Search for the cell housing the specified text and yield its [x, y] center coordinate. 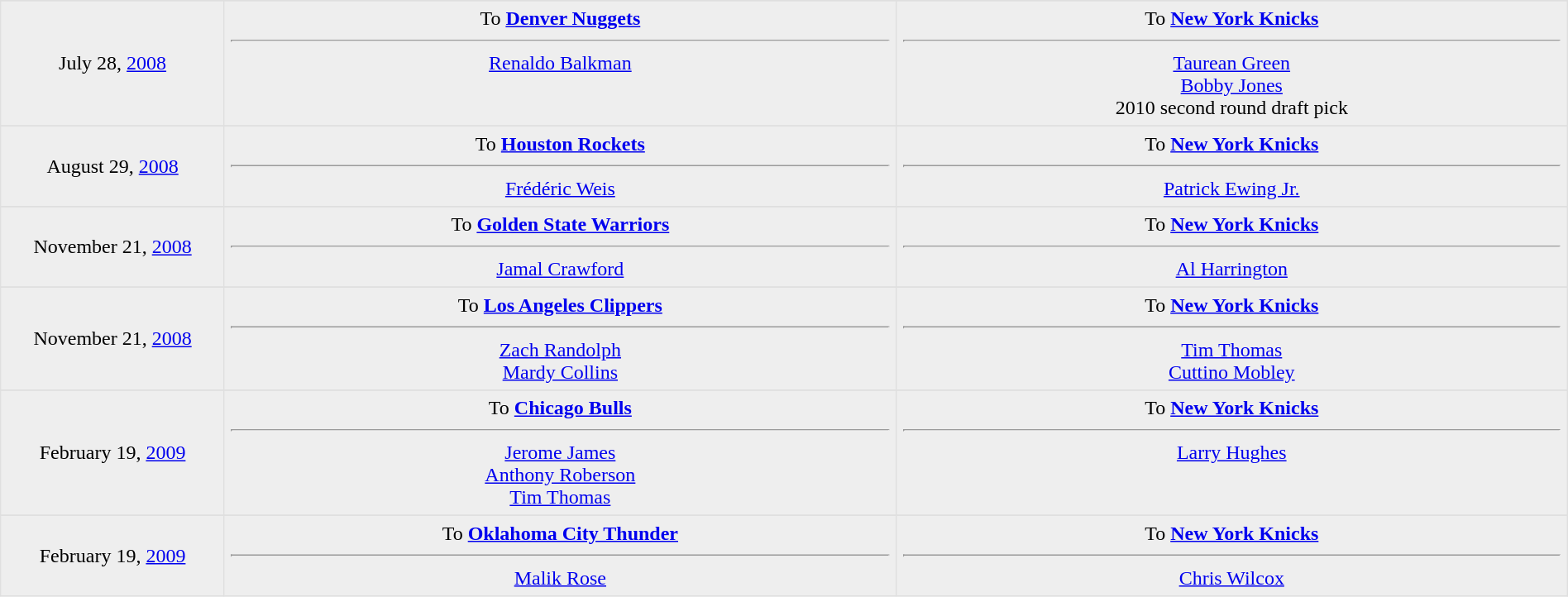
July 28, 2008 [112, 64]
To New York KnicksAl Harrington [1231, 247]
To New York KnicksTaurean GreenBobby Jones2010 second round draft pick [1231, 64]
To New York KnicksTim ThomasCuttino Mobley [1231, 338]
To Houston RocketsFrédéric Weis [560, 166]
To New York KnicksPatrick Ewing Jr. [1231, 166]
To Chicago BullsJerome JamesAnthony RobersonTim Thomas [560, 453]
To New York KnicksChris Wilcox [1231, 556]
To Denver NuggetsRenaldo Balkman [560, 64]
To Los Angeles ClippersZach RandolphMardy Collins [560, 338]
To Golden State WarriorsJamal Crawford [560, 247]
To New York KnicksLarry Hughes [1231, 453]
August 29, 2008 [112, 166]
To Oklahoma City ThunderMalik Rose [560, 556]
